Pinpoint the cell where the given text exists, returning its [x, y] midpoint coordinate. 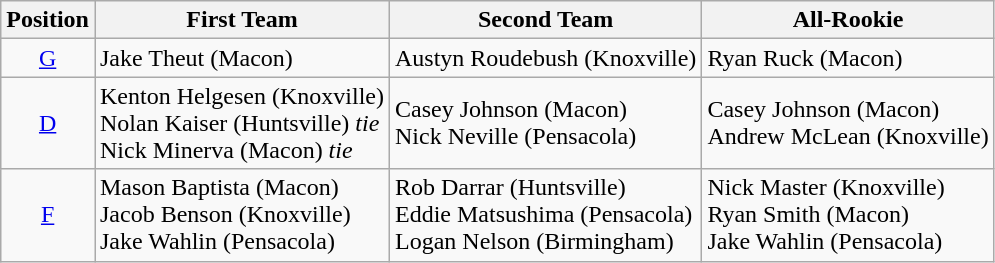
Second Team [545, 20]
Kenton Helgesen (Knoxville)Nolan Kaiser (Huntsville) tieNick Minerva (Macon) tie [242, 123]
Mason Baptista (Macon)Jacob Benson (Knoxville)Jake Wahlin (Pensacola) [242, 215]
F [48, 215]
Jake Theut (Macon) [242, 58]
Casey Johnson (Macon)Andrew McLean (Knoxville) [848, 123]
D [48, 123]
Austyn Roudebush (Knoxville) [545, 58]
First Team [242, 20]
Position [48, 20]
All-Rookie [848, 20]
Casey Johnson (Macon)Nick Neville (Pensacola) [545, 123]
Rob Darrar (Huntsville)Eddie Matsushima (Pensacola)Logan Nelson (Birmingham) [545, 215]
Nick Master (Knoxville)Ryan Smith (Macon)Jake Wahlin (Pensacola) [848, 215]
Ryan Ruck (Macon) [848, 58]
G [48, 58]
